Determine the (x, y) coordinate at the center of the cell enclosing the given text.  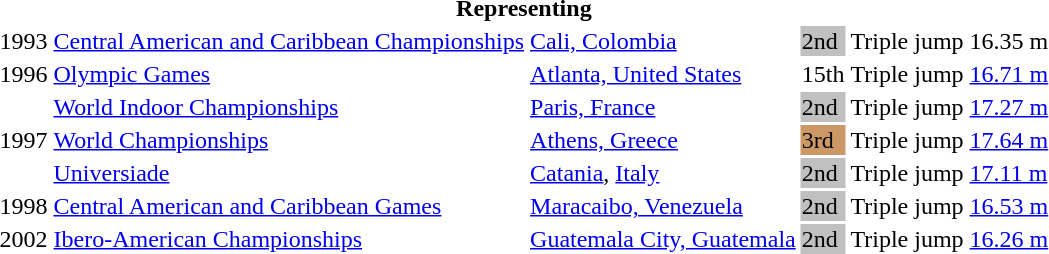
Central American and Caribbean Games (289, 206)
Central American and Caribbean Championships (289, 41)
Athens, Greece (664, 140)
World Indoor Championships (289, 107)
Maracaibo, Venezuela (664, 206)
Atlanta, United States (664, 74)
Universiade (289, 173)
Guatemala City, Guatemala (664, 239)
15th (823, 74)
Paris, France (664, 107)
3rd (823, 140)
Ibero-American Championships (289, 239)
Catania, Italy (664, 173)
World Championships (289, 140)
Cali, Colombia (664, 41)
Olympic Games (289, 74)
